Locate the cell with the specified text and output its [X, Y] center coordinate. 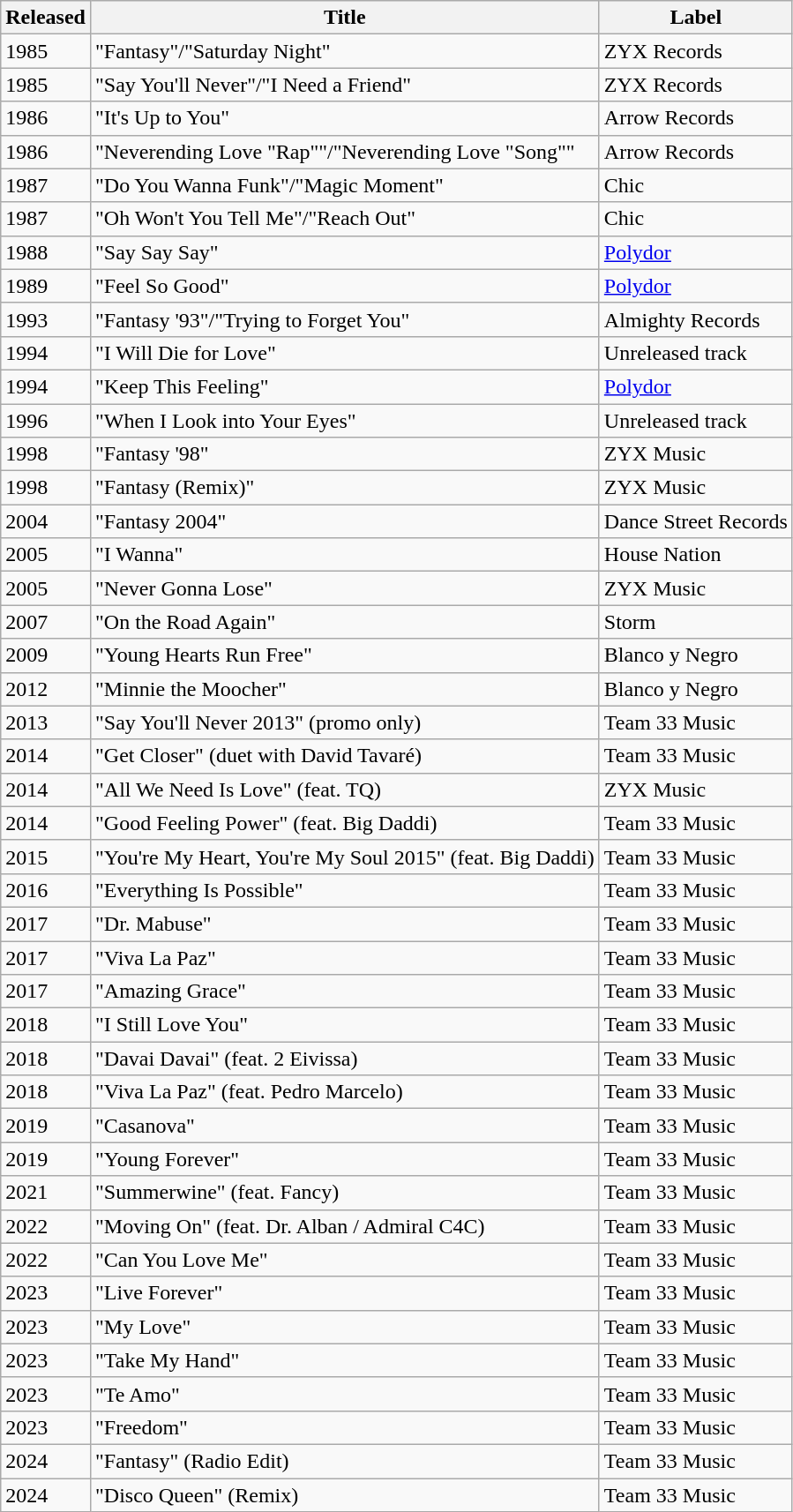
"Davai Davai" (feat. 2 Eivissa) [344, 1059]
Dance Street Records [695, 521]
"Fantasy '98" [344, 454]
"Freedom" [344, 1427]
"Say Say Say" [344, 252]
"When I Look into Your Eyes" [344, 421]
"Te Amo" [344, 1394]
House Nation [695, 555]
1988 [46, 252]
"Dr. Mabuse" [344, 924]
1993 [46, 319]
"Live Forever" [344, 1293]
2007 [46, 622]
"Say You'll Never 2013" (promo only) [344, 722]
Label [695, 18]
"Oh Won't You Tell Me"/"Reach Out" [344, 219]
"Fantasy" (Radio Edit) [344, 1461]
"Fantasy '93"/"Trying to Forget You" [344, 319]
"Never Gonna Lose" [344, 588]
"It's Up to You" [344, 118]
"Fantasy"/"Saturday Night" [344, 51]
2009 [46, 655]
"I Still Love You" [344, 1025]
"All We Need Is Love" (feat. TQ) [344, 790]
Almighty Records [695, 319]
2013 [46, 722]
"Viva La Paz" (feat. Pedro Marcelo) [344, 1092]
"Amazing Grace" [344, 992]
"Summerwine" (feat. Fancy) [344, 1193]
"Good Feeling Power" (feat. Big Daddi) [344, 823]
"Minnie the Moocher" [344, 689]
"Neverending Love "Rap""/"Neverending Love "Song"" [344, 152]
2021 [46, 1193]
"Fantasy 2004" [344, 521]
"Young Forever" [344, 1159]
"Young Hearts Run Free" [344, 655]
1989 [46, 286]
"Feel So Good" [344, 286]
"You're My Heart, You're My Soul 2015" (feat. Big Daddi) [344, 857]
"Get Closer" (duet with David Tavaré) [344, 756]
Storm [695, 622]
"Take My Hand" [344, 1360]
"Disco Queen" (Remix) [344, 1495]
1996 [46, 421]
"I Will Die for Love" [344, 353]
"Can You Love Me" [344, 1260]
"Everything Is Possible" [344, 890]
"I Wanna" [344, 555]
"Fantasy (Remix)" [344, 488]
2004 [46, 521]
2012 [46, 689]
"Do You Wanna Funk"/"Magic Moment" [344, 185]
Released [46, 18]
"Moving On" (feat. Dr. Alban / Admiral C4C) [344, 1226]
"Say You'll Never"/"I Need a Friend" [344, 85]
"Viva La Paz" [344, 957]
2015 [46, 857]
"On the Road Again" [344, 622]
Title [344, 18]
"Casanova" [344, 1126]
"My Love" [344, 1327]
2016 [46, 890]
"Keep This Feeling" [344, 386]
